Return (x, y) of the center of cell containing provided text 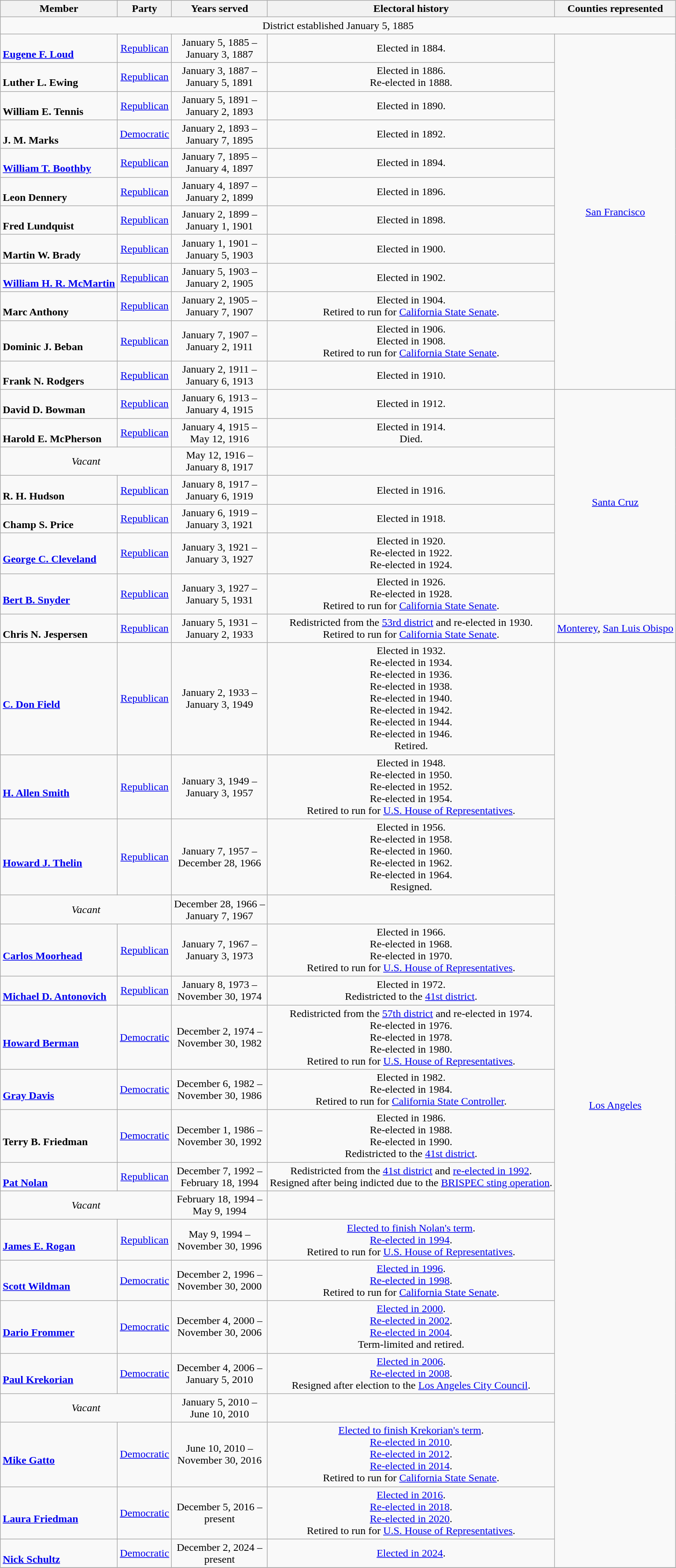
Eugene F. Loud (59, 48)
Los Angeles (616, 1105)
Elected in 1914. Died. (411, 433)
Fred Lundquist (59, 220)
Pat Nolan (59, 1177)
Dario Frommer (59, 1327)
Carlos Moorhead (59, 950)
January 7, 1967 – January 3, 1973 (220, 950)
Elected in 2024. (411, 1553)
January 5, 2010 – June 10, 2010 (220, 1408)
Monterey, San Luis Obispo (616, 628)
Elected in 1956. Re-elected in 1958. Re-elected in 1960. Re-elected in 1962. Re-elected in 1964. Resigned. (411, 857)
January 2, 1899 – January 1, 1901 (220, 220)
January 6, 1913 – January 4, 1915 (220, 404)
December 5, 2016 – present (220, 1513)
June 10, 2010 – November 30, 2016 (220, 1454)
Michael D. Antonovich (59, 990)
Elected in 1926. Re-elected in 1928. Retired to run for California State Senate. (411, 594)
Elected in 1900. (411, 248)
Paul Krekorian (59, 1373)
Santa Cruz (616, 502)
Champ S. Price (59, 519)
Dominic J. Beban (59, 341)
February 18, 1994 – May 9, 1994 (220, 1205)
Scott Wildman (59, 1280)
Elected to finish Krekorian's term. Re-elected in 2010. Re-elected in 2012. Re-elected in 2014. Retired to run for California State Senate. (411, 1454)
Elected in 1918. (411, 519)
Terry B. Friedman (59, 1136)
Elected in 1996. Re-elected in 1998. Retired to run for California State Senate. (411, 1280)
December 6, 1982 – November 30, 1986 (220, 1090)
January 5, 1891 – January 2, 1893 (220, 106)
Marc Anthony (59, 306)
January 5, 1931 – January 2, 1933 (220, 628)
Elected in 1904. Retired to run for California State Senate. (411, 306)
Elected in 1886. Re-elected in 1888. (411, 77)
December 4, 2006 – January 5, 2010 (220, 1373)
December 2, 2024 – present (220, 1553)
Electoral history (411, 9)
January 7, 1895 – January 4, 1897 (220, 163)
H. Allen Smith (59, 787)
December 1, 1986 – November 30, 1992 (220, 1136)
Leon Dennery (59, 191)
Elected in 2006. Re-elected in 2008. Resigned after election to the Los Angeles City Council. (411, 1373)
Counties represented (616, 9)
David D. Bowman (59, 404)
San Francisco (616, 212)
Chris N. Jespersen (59, 628)
January 3, 1949 – January 3, 1957 (220, 787)
James E. Rogan (59, 1240)
Harold E. McPherson (59, 433)
Nick Schultz (59, 1553)
William E. Tennis (59, 106)
January 5, 1903 – January 2, 1905 (220, 277)
Elected in 1902. (411, 277)
Elected in 1884. (411, 48)
Elected in 1948. Re-elected in 1950. Re-elected in 1952. Re-elected in 1954. Retired to run for U.S. House of Representatives. (411, 787)
Elected in 1896. (411, 191)
William T. Boothby (59, 163)
Elected in 1894. (411, 163)
Elected in 2016. Re-elected in 2018. Re-elected in 2020. Retired to run for U.S. House of Representatives. (411, 1513)
January 3, 1887 – January 5, 1891 (220, 77)
Elected in 1898. (411, 220)
R. H. Hudson (59, 490)
Redistricted from the 41st district and re-elected in 1992. Resigned after being indicted due to the BRISPEC sting operation. (411, 1177)
January 7, 1907 – January 2, 1911 (220, 341)
Bert B. Snyder (59, 594)
Martin W. Brady (59, 248)
Elected in 1972. Redistricted to the 41st district. (411, 990)
J. M. Marks (59, 134)
January 3, 1921 – January 3, 1927 (220, 553)
January 4, 1897 – January 2, 1899 (220, 191)
Elected in 1912. (411, 404)
Elected in 1920. Re-elected in 1922. Re-elected in 1924. (411, 553)
January 4, 1915 – May 12, 1916 (220, 433)
Party (144, 9)
December 7, 1992 – February 18, 1994 (220, 1177)
District established January 5, 1885 (338, 26)
January 5, 1885 – January 3, 1887 (220, 48)
Howard Berman (59, 1037)
December 4, 2000 – November 30, 2006 (220, 1327)
December 28, 1966 – January 7, 1967 (220, 909)
January 2, 1933 – January 3, 1949 (220, 699)
Elected in 1910. (411, 375)
January 1, 1901 – January 5, 1903 (220, 248)
Elected in 1986. Re-elected in 1988. Re-elected in 1990. Redistricted to the 41st district. (411, 1136)
Howard J. Thelin (59, 857)
Years served (220, 9)
Elected in 1966. Re-elected in 1968. Re-elected in 1970. Retired to run for U.S. House of Representatives. (411, 950)
January 2, 1893 – January 7, 1895 (220, 134)
January 2, 1911 – January 6, 1913 (220, 375)
William H. R. McMartin (59, 277)
January 8, 1917 – January 6, 1919 (220, 490)
January 3, 1927 – January 5, 1931 (220, 594)
January 6, 1919 – January 3, 1921 (220, 519)
Mike Gatto (59, 1454)
May 9, 1994 – November 30, 1996 (220, 1240)
Luther L. Ewing (59, 77)
Elected in 1982. Re-elected in 1984. Retired to run for California State Controller. (411, 1090)
May 12, 1916 – January 8, 1917 (220, 462)
Laura Friedman (59, 1513)
Gray Davis (59, 1090)
Member (59, 9)
Elected in 1890. (411, 106)
George C. Cleveland (59, 553)
December 2, 1996 – November 30, 2000 (220, 1280)
December 2, 1974 – November 30, 1982 (220, 1037)
Frank N. Rodgers (59, 375)
Elected in 1892. (411, 134)
Redistricted from the 53rd district and re-elected in 1930. Retired to run for California State Senate. (411, 628)
January 2, 1905 – January 7, 1907 (220, 306)
Elected in 1916. (411, 490)
Elected in 1906. Elected in 1908. Retired to run for California State Senate. (411, 341)
January 7, 1957 – December 28, 1966 (220, 857)
Elected to finish Nolan's term. Re-elected in 1994. Retired to run for U.S. House of Representatives. (411, 1240)
January 8, 1973 – November 30, 1974 (220, 990)
Elected in 2000. Re-elected in 2002. Re-elected in 2004. Term-limited and retired. (411, 1327)
C. Don Field (59, 699)
